Pinpoint the cell where the given text exists, returning its (x, y) midpoint coordinate. 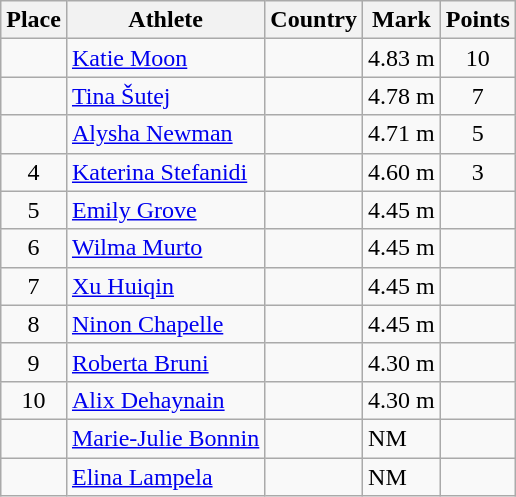
6 (34, 248)
Katie Moon (165, 58)
Ninon Chapelle (165, 324)
4 (34, 172)
Tina Šutej (165, 96)
Katerina Stefanidi (165, 172)
8 (34, 324)
Emily Grove (165, 210)
Athlete (165, 20)
Mark (402, 20)
4.60 m (402, 172)
Country (314, 20)
Roberta Bruni (165, 362)
Points (478, 20)
Wilma Murto (165, 248)
4.71 m (402, 134)
9 (34, 362)
3 (478, 172)
Marie-Julie Bonnin (165, 438)
Xu Huiqin (165, 286)
4.83 m (402, 58)
4.78 m (402, 96)
Place (34, 20)
Alysha Newman (165, 134)
Alix Dehaynain (165, 400)
Elina Lampela (165, 477)
